Locate the cell with the specified text and output its (X, Y) center coordinate. 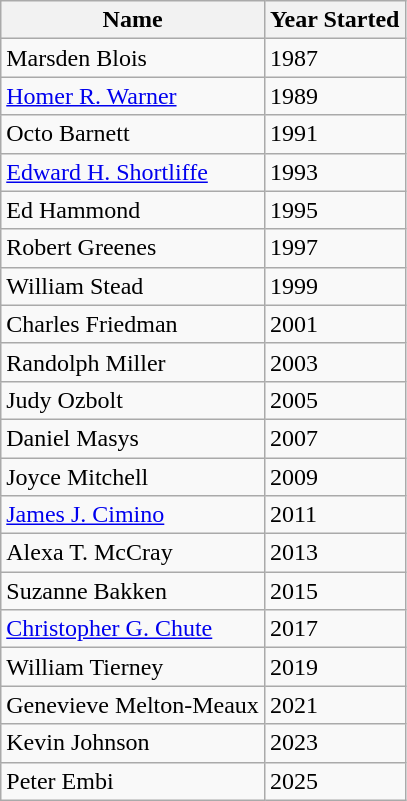
Randolph Miller (133, 362)
2013 (334, 553)
1997 (334, 248)
Daniel Masys (133, 438)
2009 (334, 477)
Joyce Mitchell (133, 477)
2003 (334, 362)
2001 (334, 324)
Christopher G. Chute (133, 629)
1991 (334, 134)
Robert Greenes (133, 248)
2005 (334, 400)
William Stead (133, 286)
Kevin Johnson (133, 743)
2019 (334, 667)
2021 (334, 705)
Ed Hammond (133, 210)
Genevieve Melton-Meaux (133, 705)
Name (133, 20)
Alexa T. McCray (133, 553)
1999 (334, 286)
1993 (334, 172)
Octo Barnett (133, 134)
1995 (334, 210)
1989 (334, 96)
2011 (334, 515)
William Tierney (133, 667)
2015 (334, 591)
2023 (334, 743)
Year Started (334, 20)
2007 (334, 438)
Peter Embi (133, 781)
2025 (334, 781)
Edward H. Shortliffe (133, 172)
Suzanne Bakken (133, 591)
2017 (334, 629)
Homer R. Warner (133, 96)
Charles Friedman (133, 324)
James J. Cimino (133, 515)
1987 (334, 58)
Marsden Blois (133, 58)
Judy Ozbolt (133, 400)
